Scan for the cell matching the given text and deliver its (X, Y) coordinate at center. 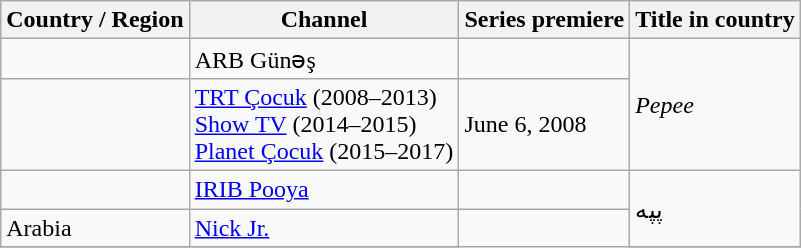
Title in country (716, 20)
June 6, 2008 (544, 124)
Arabia (95, 227)
Pepee (716, 105)
Country / Region (95, 20)
IRIB Pooya (324, 189)
پپه (716, 208)
Series premiere (544, 20)
Channel (324, 20)
TRT Çocuk (2008–2013)Show TV (2014–2015)Planet Çocuk (2015–2017) (324, 124)
Nick Jr. (324, 227)
ARB Günəş (324, 59)
